Determine the [x, y] coordinate at the center of the cell enclosing the given text.  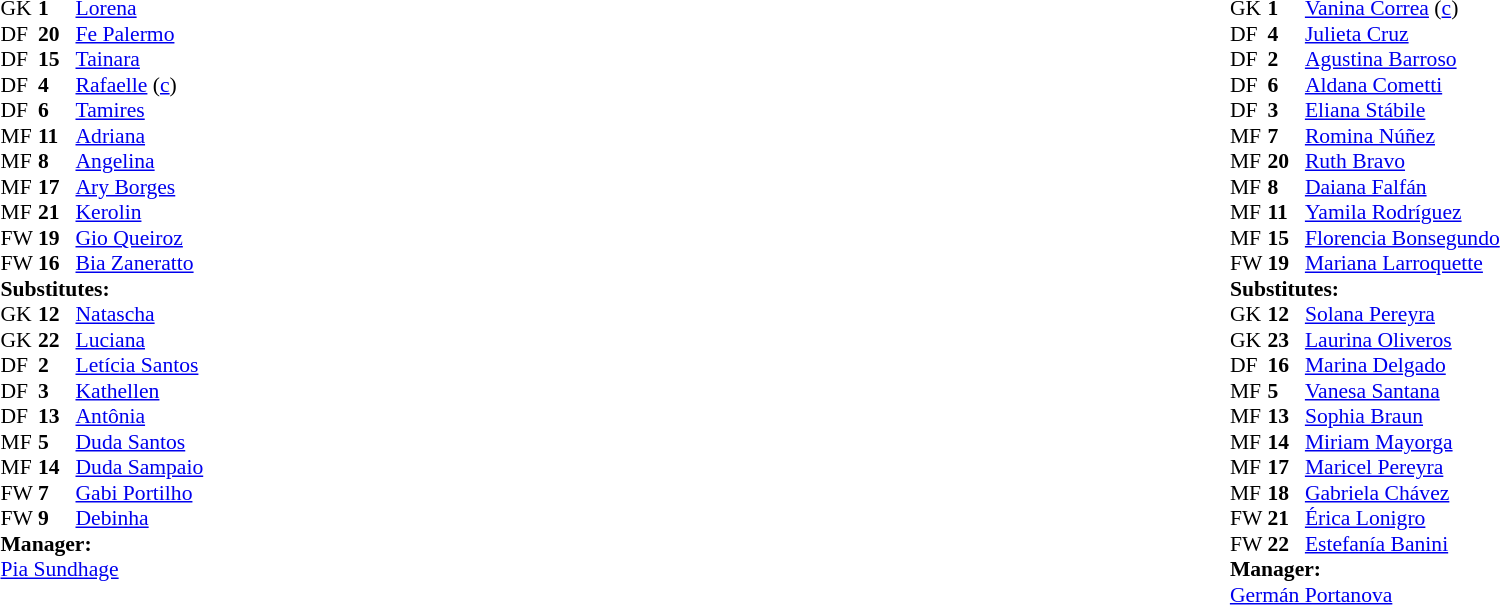
18 [1286, 493]
Natascha [140, 315]
Adriana [140, 136]
Luciana [140, 340]
Bia Zaneratto [140, 263]
Daiana Falfán [1402, 187]
Julieta Cruz [1402, 34]
Florencia Bonsegundo [1402, 238]
Agustina Barroso [1402, 59]
Rafaelle (c) [140, 85]
Miriam Mayorga [1402, 442]
Vanesa Santana [1402, 391]
Kerolin [140, 213]
Aldana Cometti [1402, 85]
Gabriela Chávez [1402, 493]
Fe Palermo [140, 34]
Duda Sampaio [140, 467]
Romina Núñez [1402, 136]
Letícia Santos [140, 365]
Tainara [140, 59]
23 [1286, 340]
Duda Santos [140, 442]
Estefanía Banini [1402, 544]
Sophia Braun [1402, 417]
Gio Queiroz [140, 238]
Kathellen [140, 391]
Gabi Portilho [140, 493]
Laurina Oliveros [1402, 340]
Solana Pereyra [1402, 315]
Ary Borges [140, 187]
Tamires [140, 111]
9 [57, 519]
Pia Sundhage [102, 569]
Érica Lonigro [1402, 519]
Eliana Stábile [1402, 111]
Maricel Pereyra [1402, 467]
Antônia [140, 417]
Yamila Rodríguez [1402, 213]
Marina Delgado [1402, 365]
Angelina [140, 161]
Ruth Bravo [1402, 161]
Debinha [140, 519]
Mariana Larroquette [1402, 263]
